Determine the (X, Y) coordinate at the center of the cell enclosing the given text.  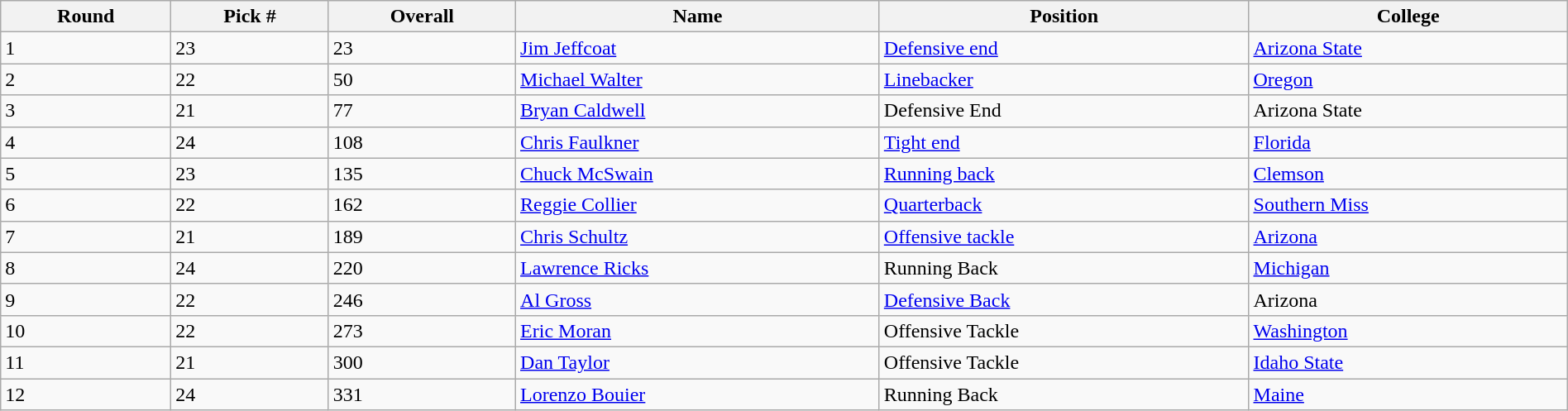
2 (86, 79)
7 (86, 237)
Al Gross (698, 299)
Clemson (1408, 174)
6 (86, 205)
246 (422, 299)
Position (1064, 17)
Pick # (250, 17)
Maine (1408, 394)
77 (422, 111)
Overall (422, 17)
Chuck McSwain (698, 174)
4 (86, 142)
Bryan Caldwell (698, 111)
10 (86, 331)
220 (422, 268)
Jim Jeffcoat (698, 48)
273 (422, 331)
Oregon (1408, 79)
Defensive End (1064, 111)
1 (86, 48)
Eric Moran (698, 331)
Lorenzo Bouier (698, 394)
12 (86, 394)
11 (86, 362)
5 (86, 174)
50 (422, 79)
8 (86, 268)
Florida (1408, 142)
9 (86, 299)
Michigan (1408, 268)
Offensive tackle (1064, 237)
Quarterback (1064, 205)
Defensive Back (1064, 299)
300 (422, 362)
Michael Walter (698, 79)
Southern Miss (1408, 205)
189 (422, 237)
Reggie Collier (698, 205)
Dan Taylor (698, 362)
Round (86, 17)
Tight end (1064, 142)
135 (422, 174)
162 (422, 205)
Name (698, 17)
Idaho State (1408, 362)
Defensive end (1064, 48)
College (1408, 17)
Linebacker (1064, 79)
Chris Schultz (698, 237)
331 (422, 394)
Running back (1064, 174)
Chris Faulkner (698, 142)
3 (86, 111)
Lawrence Ricks (698, 268)
108 (422, 142)
Washington (1408, 331)
